Search for the cell housing the specified text and yield its [X, Y] center coordinate. 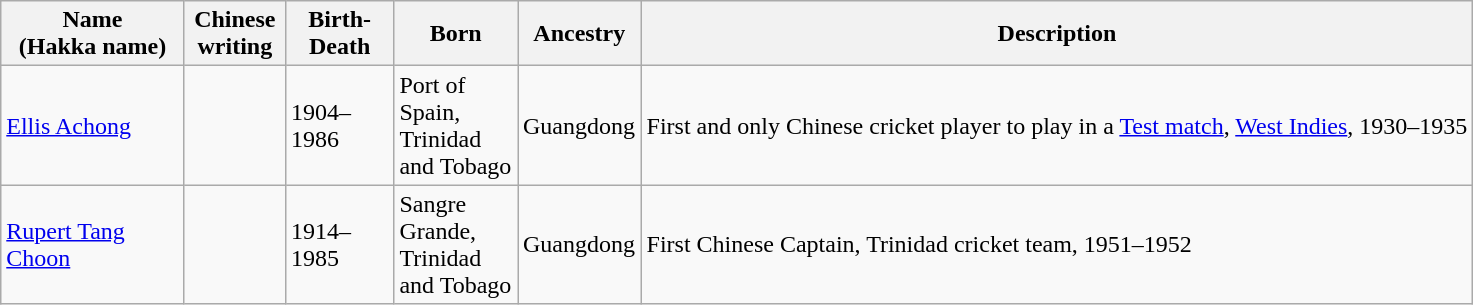
First Chinese Captain, Trinidad cricket team, 1951–1952 [1057, 244]
Name(Hakka name) [93, 34]
1904–1986 [340, 126]
Born [456, 34]
First and only Chinese cricket player to play in a Test match, West Indies, 1930–1935 [1057, 126]
Ellis Achong [93, 126]
1914–1985 [340, 244]
Ancestry [580, 34]
Description [1057, 34]
Birth-Death [340, 34]
Chinese writing [234, 34]
Port of Spain, Trinidad and Tobago [456, 126]
Rupert Tang Choon [93, 244]
Sangre Grande, Trinidad and Tobago [456, 244]
